Pinpoint the cell where the given text exists, returning its [x, y] midpoint coordinate. 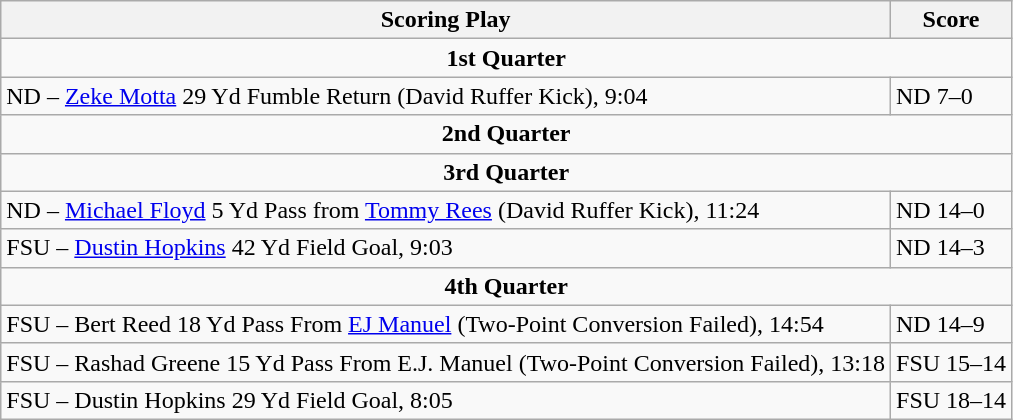
1st Quarter [506, 58]
2nd Quarter [506, 134]
FSU – Bert Reed 18 Yd Pass From EJ Manuel (Two-Point Conversion Failed), 14:54 [446, 324]
ND 14–3 [952, 248]
ND 14–9 [952, 324]
FSU 15–14 [952, 362]
ND – Zeke Motta 29 Yd Fumble Return (David Ruffer Kick), 9:04 [446, 96]
Scoring Play [446, 20]
3rd Quarter [506, 172]
ND – Michael Floyd 5 Yd Pass from Tommy Rees (David Ruffer Kick), 11:24 [446, 210]
ND 14–0 [952, 210]
ND 7–0 [952, 96]
FSU – Dustin Hopkins 42 Yd Field Goal, 9:03 [446, 248]
FSU 18–14 [952, 400]
Score [952, 20]
4th Quarter [506, 286]
FSU – Dustin Hopkins 29 Yd Field Goal, 8:05 [446, 400]
FSU – Rashad Greene 15 Yd Pass From E.J. Manuel (Two-Point Conversion Failed), 13:18 [446, 362]
